Provide the (x, y) coordinate of the cell's center where the given text is located.  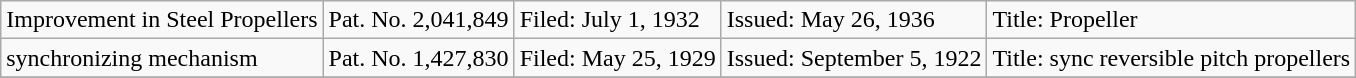
Pat. No. 1,427,830 (418, 58)
Filed: July 1, 1932 (618, 20)
Filed: May 25, 1929 (618, 58)
Title: sync reversible pitch propellers (1172, 58)
Issued: May 26, 1936 (854, 20)
Improvement in Steel Propellers (162, 20)
Title: Propeller (1172, 20)
Pat. No. 2,041,849 (418, 20)
synchronizing mechanism (162, 58)
Issued: September 5, 1922 (854, 58)
